Return [X, Y] of the center of cell containing provided text 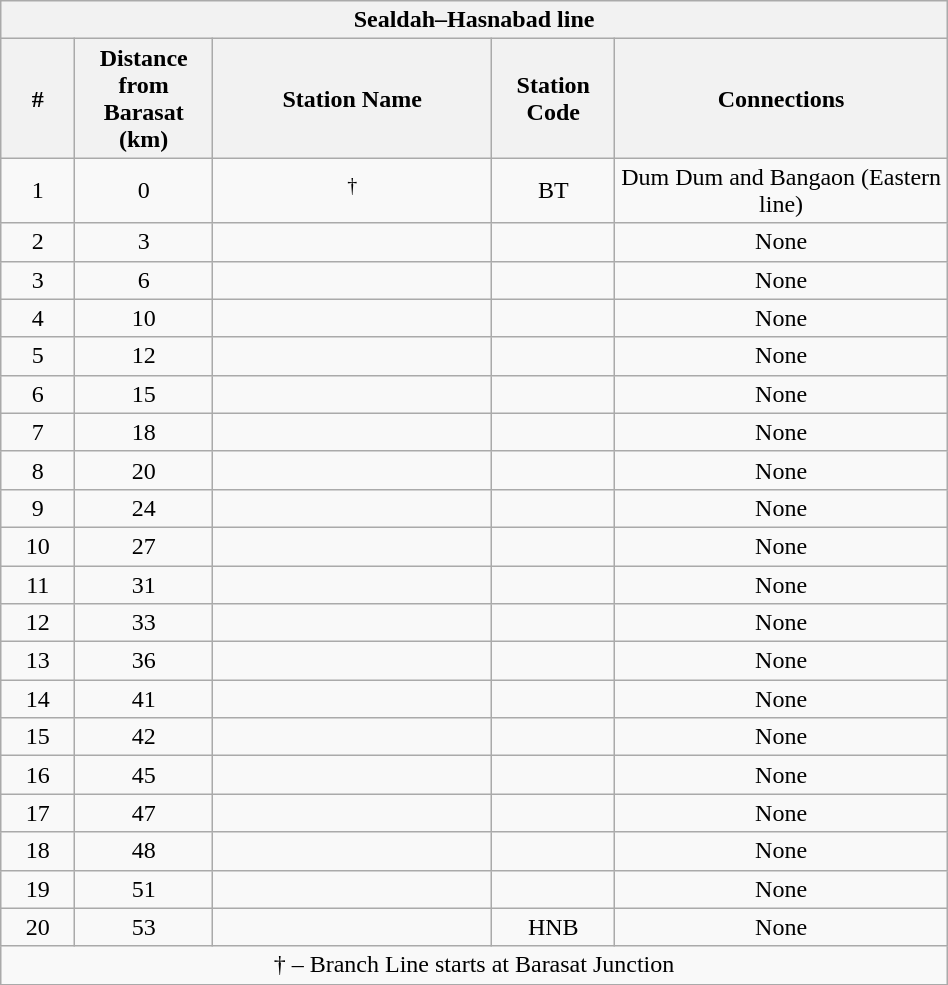
HNB [554, 927]
47 [144, 813]
42 [144, 737]
16 [38, 775]
33 [144, 623]
36 [144, 661]
51 [144, 889]
48 [144, 851]
Dum Dum and Bangaon (Eastern line) [781, 190]
BT [554, 190]
17 [38, 813]
31 [144, 585]
Station Code [554, 98]
7 [38, 432]
8 [38, 470]
11 [38, 585]
41 [144, 699]
2 [38, 242]
† [352, 190]
1 [38, 190]
19 [38, 889]
27 [144, 546]
4 [38, 318]
Distance from Barasat (km) [144, 98]
13 [38, 661]
14 [38, 699]
# [38, 98]
45 [144, 775]
† – Branch Line starts at Barasat Junction [474, 965]
Connections [781, 98]
24 [144, 508]
9 [38, 508]
Sealdah–Hasnabad line [474, 20]
5 [38, 356]
Station Name [352, 98]
53 [144, 927]
0 [144, 190]
